For the text-containing cell, return its midpoint in [x, y] coordinate format. 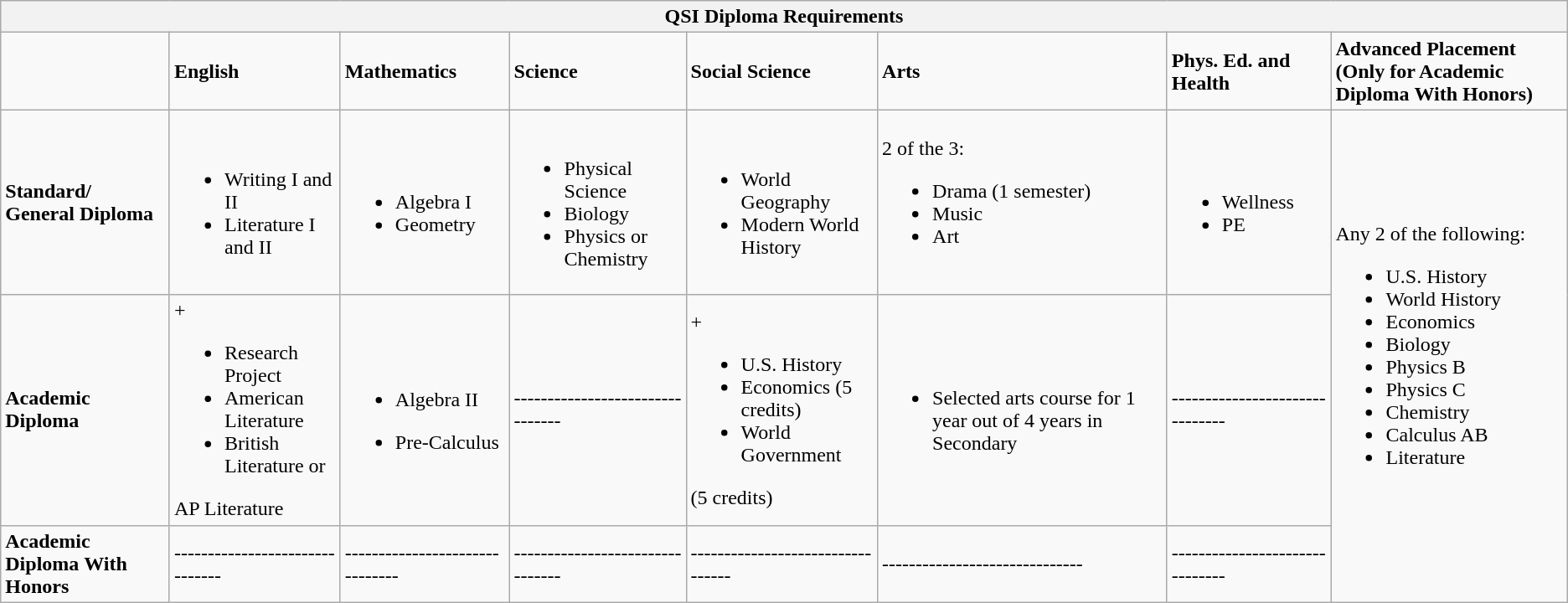
Arts [1023, 71]
Standard/General Diploma [85, 203]
Selected arts course for 1 year out of 4 years in Secondary [1023, 410]
Academic Diploma With Honors [85, 564]
------------------------------ [1023, 564]
English [255, 71]
Advanced Placement(Only for Academic Diploma With Honors) [1449, 71]
QSI Diploma Requirements [784, 17]
Algebra IGeometry [425, 203]
+Research ProjectAmerican LiteratureBritish Literature orAP Literature [255, 410]
World GeographyModern World History [782, 203]
Mathematics [425, 71]
Any 2 of the following:U.S. HistoryWorld HistoryEconomicsBiologyPhysics BPhysics CChemistryCalculus ABLiterature [1449, 356]
Phys. Ed. and Health [1249, 71]
Algebra IIPre-Calculus [425, 410]
2 of the 3:Drama (1 semester)MusicArt [1023, 203]
+U.S. HistoryEconomics (5 credits)World Government(5 credits) [782, 410]
Physical ScienceBiologyPhysics or Chemistry [598, 203]
WellnessPE [1249, 203]
Social Science [782, 71]
Writing I and IILiterature I and II [255, 203]
--------------------------------- [782, 564]
Science [598, 71]
Academic Diploma [85, 410]
